Scan for the cell matching the given text and deliver its (x, y) coordinate at center. 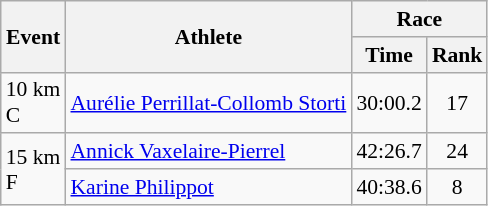
Athlete (208, 36)
Karine Philippot (208, 187)
Race (419, 19)
Annick Vaxelaire-Pierrel (208, 152)
42:26.7 (388, 152)
40:38.6 (388, 187)
Rank (458, 55)
24 (458, 152)
8 (458, 187)
Aurélie Perrillat-Collomb Storti (208, 102)
17 (458, 102)
10 km C (34, 102)
15 km F (34, 170)
Event (34, 36)
Time (388, 55)
30:00.2 (388, 102)
